Pinpoint the cell where the given text exists, returning its [x, y] midpoint coordinate. 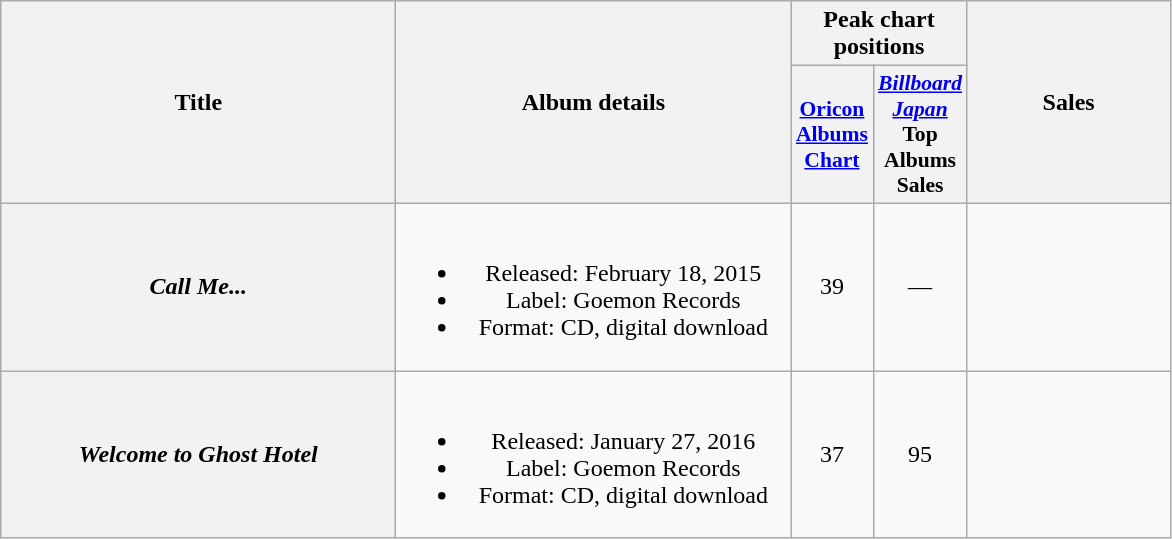
Album details [594, 102]
Peak chart positions [879, 34]
39 [832, 286]
Sales [1068, 102]
Title [198, 102]
Billboard Japan Top Albums Sales [920, 135]
Welcome to Ghost Hotel [198, 454]
Released: January 27, 2016Label: Goemon RecordsFormat: CD, digital download [594, 454]
95 [920, 454]
Oricon Albums Chart [832, 135]
— [920, 286]
Call Me... [198, 286]
Released: February 18, 2015Label: Goemon RecordsFormat: CD, digital download [594, 286]
37 [832, 454]
